Return (X, Y) of the center of cell containing provided text 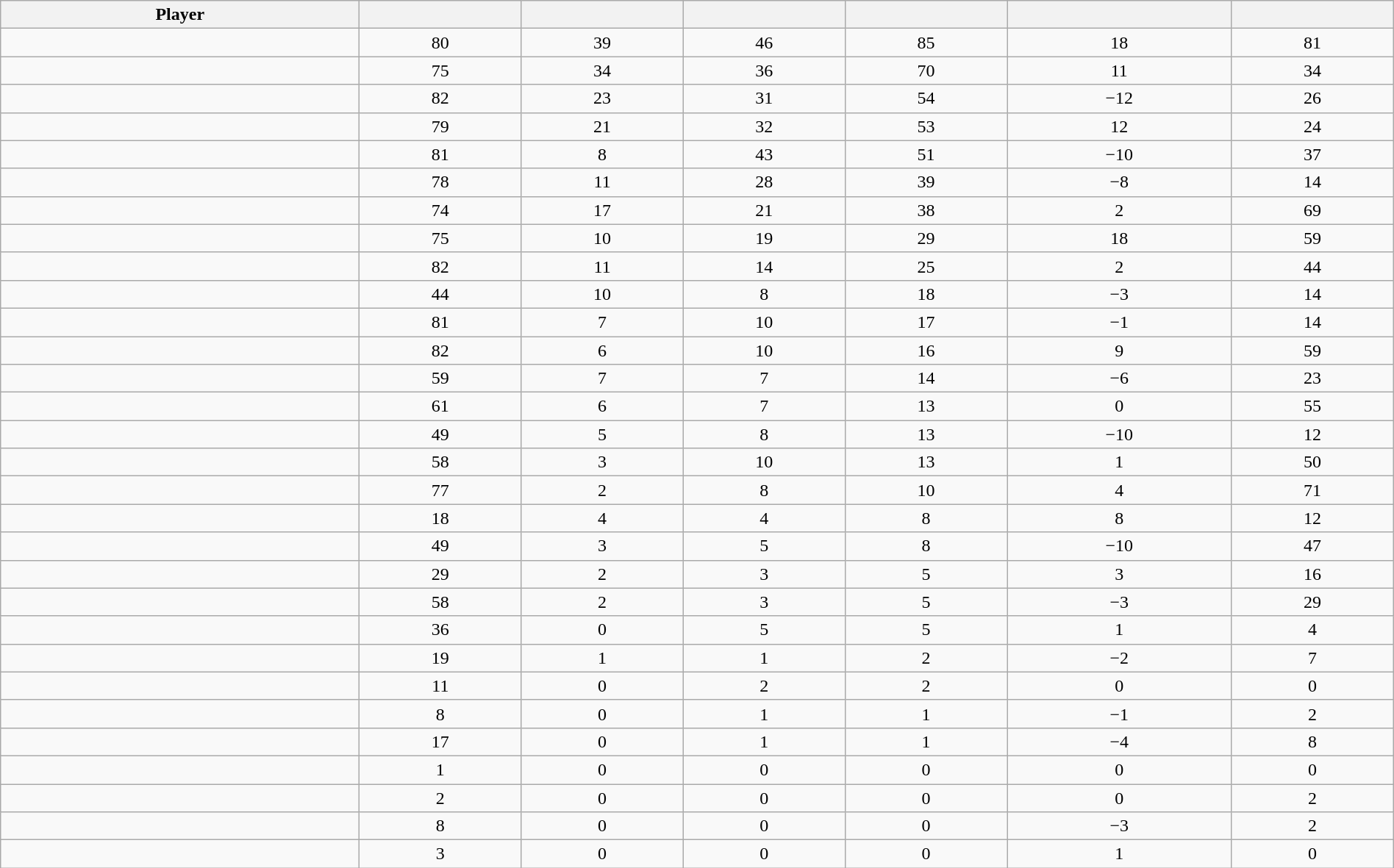
55 (1312, 406)
54 (926, 98)
51 (926, 154)
32 (764, 126)
24 (1312, 126)
50 (1312, 462)
−2 (1119, 658)
79 (440, 126)
69 (1312, 210)
53 (926, 126)
31 (764, 98)
71 (1312, 490)
28 (764, 182)
47 (1312, 546)
38 (926, 210)
78 (440, 182)
85 (926, 43)
80 (440, 43)
43 (764, 154)
70 (926, 71)
−4 (1119, 742)
−6 (1119, 379)
Player (180, 15)
46 (764, 43)
74 (440, 210)
77 (440, 490)
−12 (1119, 98)
61 (440, 406)
37 (1312, 154)
25 (926, 266)
9 (1119, 351)
−8 (1119, 182)
26 (1312, 98)
